Extract the (X, Y) coordinate from the center of the cell holding the provided text.  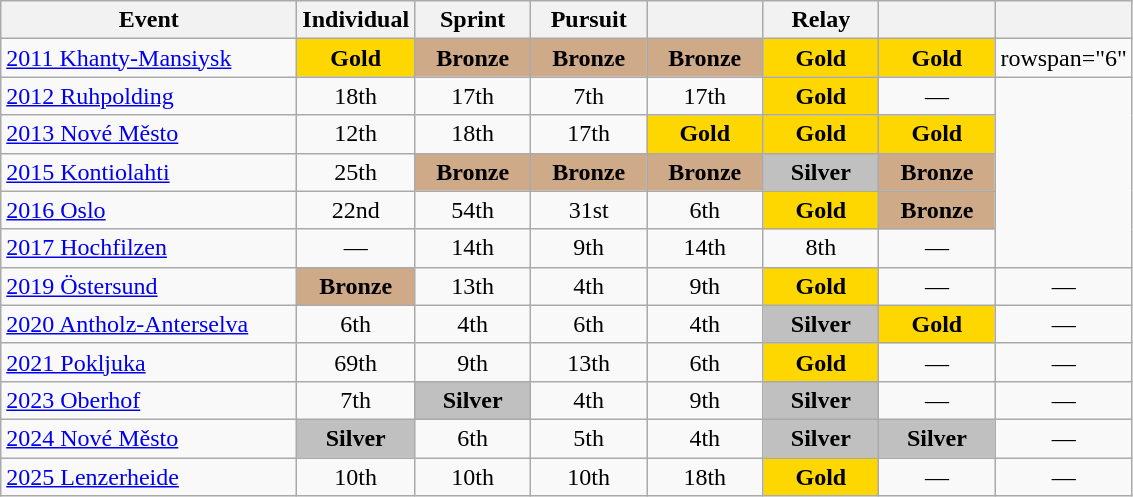
Relay (821, 20)
2012 Ruhpolding (149, 96)
8th (821, 248)
rowspan="6" (1064, 58)
Pursuit (589, 20)
2024 Nové Město (149, 438)
2011 Khanty-Mansiysk (149, 58)
2020 Antholz-Anterselva (149, 324)
2015 Kontiolahti (149, 172)
31st (589, 210)
5th (589, 438)
2023 Oberhof (149, 400)
54th (473, 210)
12th (356, 134)
Event (149, 20)
22nd (356, 210)
2013 Nové Město (149, 134)
69th (356, 362)
25th (356, 172)
2016 Oslo (149, 210)
2021 Pokljuka (149, 362)
Individual (356, 20)
2017 Hochfilzen (149, 248)
Sprint (473, 20)
2025 Lenzerheide (149, 477)
2019 Östersund (149, 286)
